Scan for the cell matching the given text and deliver its [x, y] coordinate at center. 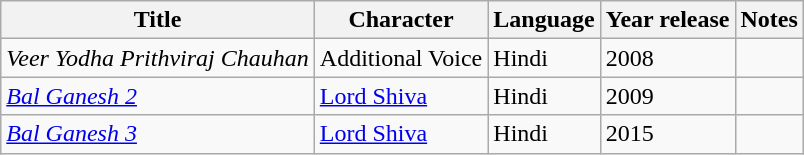
2009 [668, 96]
Year release [668, 20]
Bal Ganesh 2 [158, 96]
Notes [769, 20]
2008 [668, 58]
Title [158, 20]
Additional Voice [401, 58]
Veer Yodha Prithviraj Chauhan [158, 58]
Bal Ganesh 3 [158, 134]
2015 [668, 134]
Language [544, 20]
Character [401, 20]
